Return [x, y] of the center of cell containing provided text 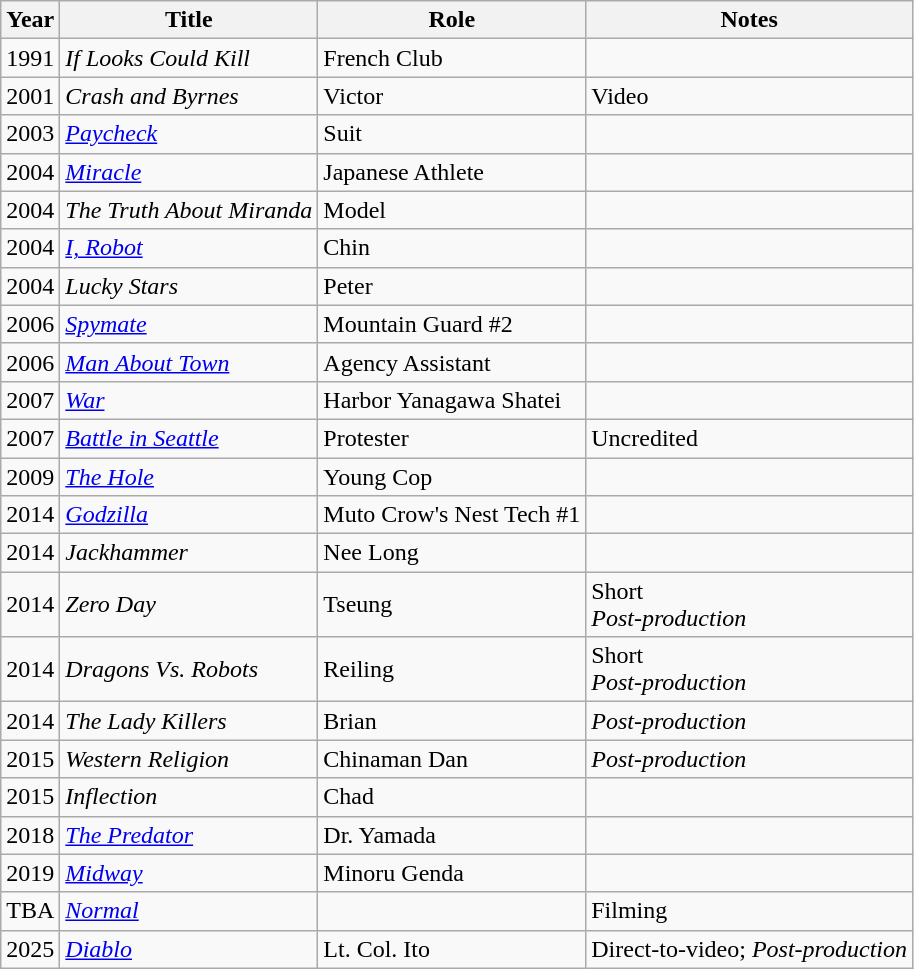
2009 [30, 477]
Man About Town [189, 362]
Chin [452, 248]
French Club [452, 58]
Uncredited [750, 438]
Model [452, 210]
Direct-to-video; Post-production [750, 949]
I, Robot [189, 248]
Jackhammer [189, 553]
2025 [30, 949]
Filming [750, 911]
Battle in Seattle [189, 438]
2018 [30, 835]
Tseung [452, 604]
2003 [30, 134]
Young Cop [452, 477]
Chad [452, 797]
Nee Long [452, 553]
The Predator [189, 835]
Normal [189, 911]
TBA [30, 911]
Year [30, 20]
Zero Day [189, 604]
Spymate [189, 324]
Chinaman Dan [452, 759]
The Hole [189, 477]
War [189, 400]
2001 [30, 96]
Godzilla [189, 515]
Dr. Yamada [452, 835]
2019 [30, 873]
Lucky Stars [189, 286]
Notes [750, 20]
Protester [452, 438]
Japanese Athlete [452, 172]
Peter [452, 286]
Miracle [189, 172]
1991 [30, 58]
Inflection [189, 797]
Muto Crow's Nest Tech #1 [452, 515]
Suit [452, 134]
Video [750, 96]
The Truth About Miranda [189, 210]
Title [189, 20]
Paycheck [189, 134]
Victor [452, 96]
Dragons Vs. Robots [189, 670]
The Lady Killers [189, 721]
Diablo [189, 949]
Brian [452, 721]
If Looks Could Kill [189, 58]
Crash and Byrnes [189, 96]
Mountain Guard #2 [452, 324]
Western Religion [189, 759]
Role [452, 20]
Agency Assistant [452, 362]
Midway [189, 873]
Lt. Col. Ito [452, 949]
Reiling [452, 670]
Harbor Yanagawa Shatei [452, 400]
Minoru Genda [452, 873]
